Return (X, Y) of the center of cell containing provided text 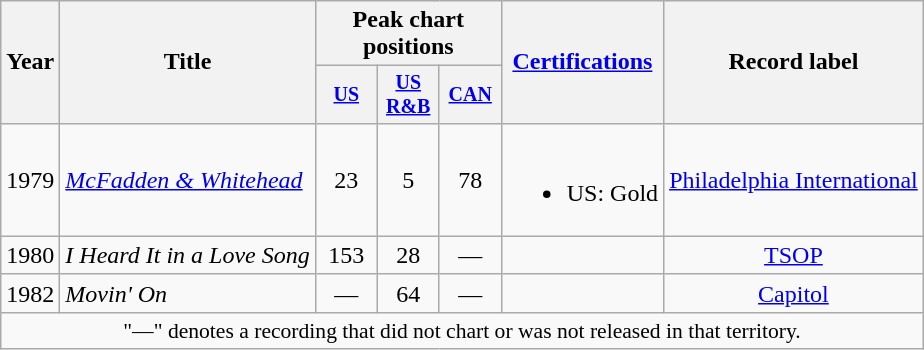
Title (188, 62)
Philadelphia International (794, 180)
"—" denotes a recording that did not chart or was not released in that territory. (462, 330)
US (346, 94)
153 (346, 255)
Certifications (582, 62)
CAN (470, 94)
Peak chart positions (408, 34)
I Heard It in a Love Song (188, 255)
USR&B (408, 94)
Movin' On (188, 293)
1980 (30, 255)
Capitol (794, 293)
1979 (30, 180)
TSOP (794, 255)
5 (408, 180)
28 (408, 255)
US: Gold (582, 180)
78 (470, 180)
1982 (30, 293)
64 (408, 293)
Year (30, 62)
Record label (794, 62)
23 (346, 180)
McFadden & Whitehead (188, 180)
